From the cell containing the given text, extract its center point as [x, y] coordinate. 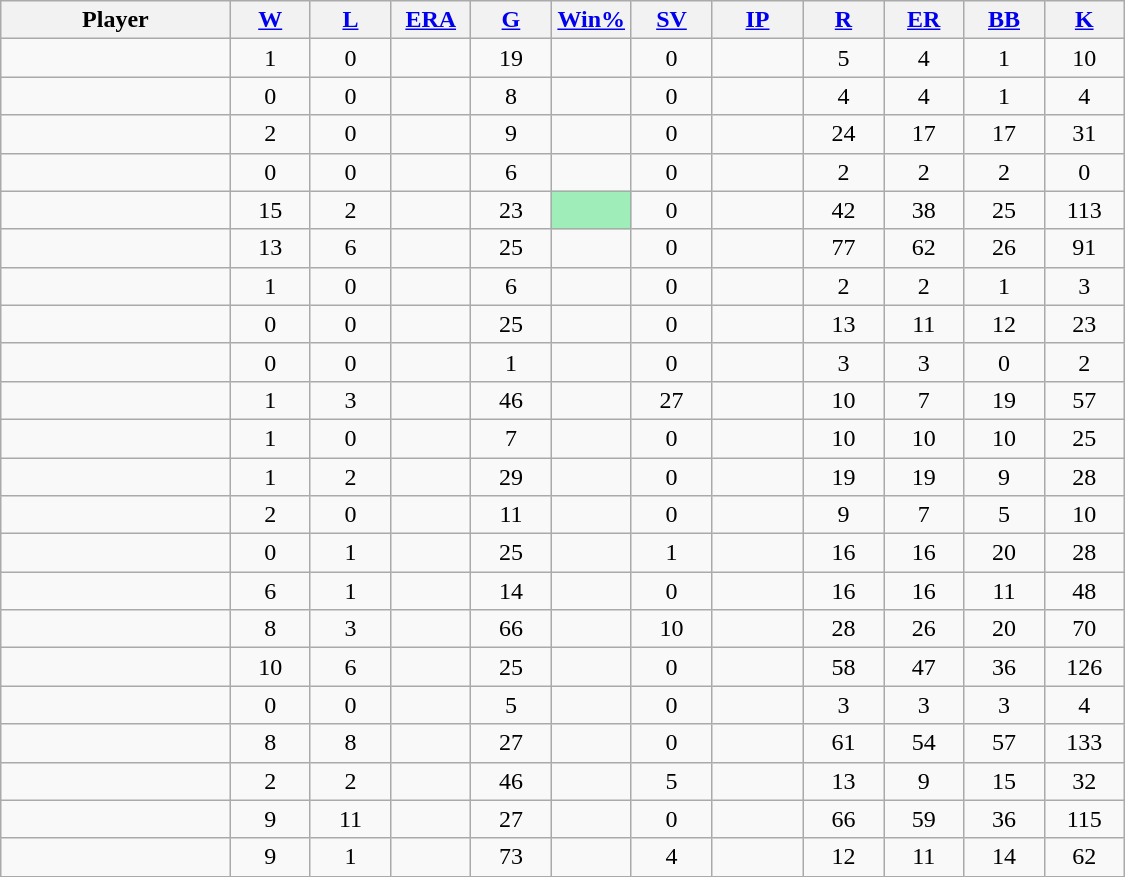
133 [1084, 743]
K [1084, 20]
54 [924, 743]
29 [511, 477]
47 [924, 667]
ERA [431, 20]
SV [671, 20]
59 [924, 819]
R [843, 20]
IP [758, 20]
24 [843, 134]
61 [843, 743]
38 [924, 210]
ER [924, 20]
G [511, 20]
31 [1084, 134]
W [270, 20]
Win% [591, 20]
70 [1084, 629]
115 [1084, 819]
42 [843, 210]
91 [1084, 248]
58 [843, 667]
48 [1084, 591]
113 [1084, 210]
77 [843, 248]
73 [511, 857]
L [350, 20]
Player [116, 20]
32 [1084, 781]
126 [1084, 667]
BB [1004, 20]
